Find where the given text appears and provide that cell's center as [X, Y] coordinate. 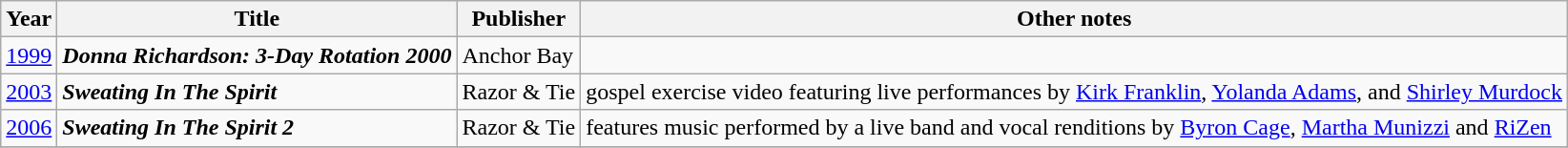
Donna Richardson: 3-Day Rotation 2000 [258, 55]
Sweating In The Spirit [258, 92]
Sweating In The Spirit 2 [258, 128]
2006 [29, 128]
Title [258, 19]
Other notes [1074, 19]
Publisher [519, 19]
gospel exercise video featuring live performances by Kirk Franklin, Yolanda Adams, and Shirley Murdock [1074, 92]
Anchor Bay [519, 55]
Year [29, 19]
1999 [29, 55]
features music performed by a live band and vocal renditions by Byron Cage, Martha Munizzi and RiZen [1074, 128]
2003 [29, 92]
